Determine the [x, y] coordinate at the center of the cell enclosing the given text.  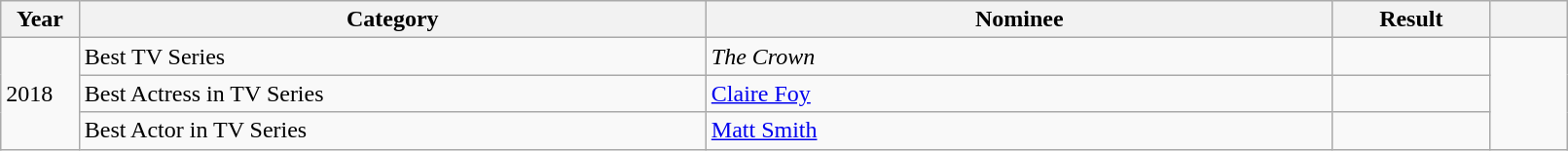
Matt Smith [1019, 131]
Claire Foy [1019, 94]
Year [40, 19]
Best TV Series [392, 57]
Result [1411, 19]
Nominee [1019, 19]
2018 [40, 94]
Best Actor in TV Series [392, 131]
Best Actress in TV Series [392, 94]
The Crown [1019, 57]
Category [392, 19]
